Pinpoint the cell where the given text exists, returning its (x, y) midpoint coordinate. 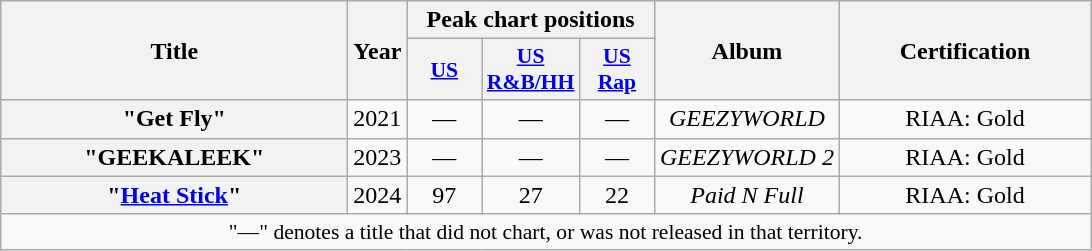
"—" denotes a title that did not chart, or was not released in that territory. (546, 232)
2024 (378, 195)
Title (174, 50)
Peak chart positions (531, 20)
GEEZYWORLD (746, 119)
"Get Fly" (174, 119)
Year (378, 50)
GEEZYWORLD 2 (746, 157)
2023 (378, 157)
2021 (378, 119)
Album (746, 50)
USRap (616, 70)
"Heat Stick" (174, 195)
Certification (964, 50)
Paid N Full (746, 195)
22 (616, 195)
97 (444, 195)
27 (531, 195)
USR&B/HH (531, 70)
US (444, 70)
"GEEKALEEK" (174, 157)
